Detect which cell encompasses the target text, then output its [X, Y] center coordinate. 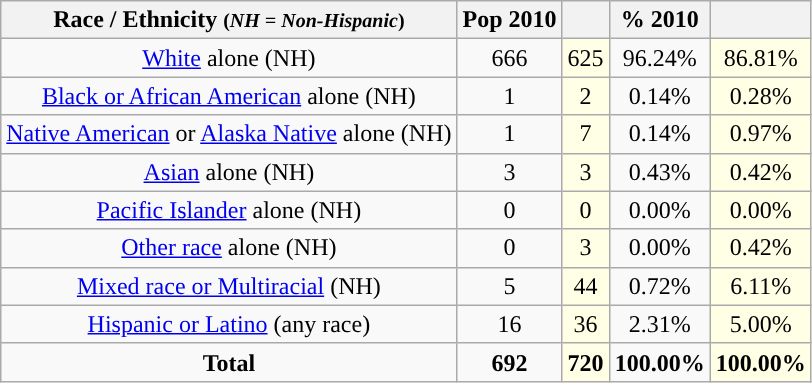
6.11% [760, 286]
Asian alone (NH) [229, 172]
44 [586, 286]
Mixed race or Multiracial (NH) [229, 286]
36 [586, 324]
Native American or Alaska Native alone (NH) [229, 134]
666 [510, 58]
0.43% [660, 172]
720 [586, 362]
% 2010 [660, 20]
5 [510, 286]
16 [510, 324]
Hispanic or Latino (any race) [229, 324]
0.97% [760, 134]
2.31% [660, 324]
Pop 2010 [510, 20]
White alone (NH) [229, 58]
Pacific Islander alone (NH) [229, 210]
Black or African American alone (NH) [229, 96]
86.81% [760, 58]
Total [229, 362]
692 [510, 362]
7 [586, 134]
Race / Ethnicity (NH = Non-Hispanic) [229, 20]
625 [586, 58]
Other race alone (NH) [229, 248]
2 [586, 96]
5.00% [760, 324]
0.28% [760, 96]
0.72% [660, 286]
96.24% [660, 58]
